Output the [x, y] coordinate of the center of the cell containing the given text.  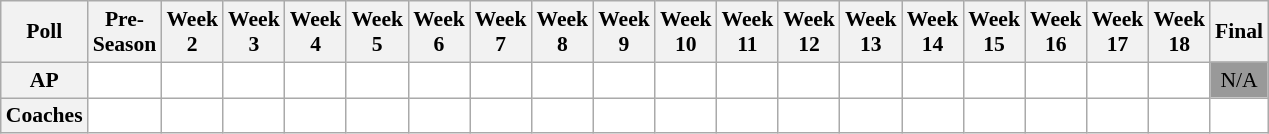
Week5 [377, 32]
Week10 [686, 32]
Week15 [994, 32]
Week9 [624, 32]
Final [1239, 32]
Week8 [562, 32]
Week14 [933, 32]
Week17 [1118, 32]
Week13 [871, 32]
N/A [1239, 80]
Week11 [748, 32]
Week3 [254, 32]
Week12 [809, 32]
Week4 [316, 32]
Week6 [439, 32]
Coaches [44, 116]
Poll [44, 32]
Week7 [501, 32]
Week16 [1056, 32]
Pre-Season [125, 32]
Week2 [192, 32]
AP [44, 80]
Week18 [1179, 32]
